From the cell containing the given text, extract its center point as [x, y] coordinate. 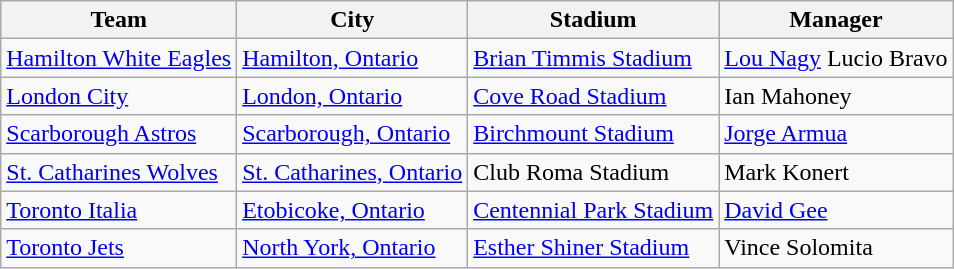
London, Ontario [352, 96]
City [352, 20]
Etobicoke, Ontario [352, 210]
Hamilton, Ontario [352, 58]
Cove Road Stadium [594, 96]
St. Catharines, Ontario [352, 172]
Centennial Park Stadium [594, 210]
Stadium [594, 20]
Scarborough, Ontario [352, 134]
Toronto Jets [119, 248]
Mark Konert [836, 172]
Vince Solomita [836, 248]
North York, Ontario [352, 248]
Lou Nagy Lucio Bravo [836, 58]
David Gee [836, 210]
London City [119, 96]
Club Roma Stadium [594, 172]
Birchmount Stadium [594, 134]
St. Catharines Wolves [119, 172]
Toronto Italia [119, 210]
Brian Timmis Stadium [594, 58]
Esther Shiner Stadium [594, 248]
Hamilton White Eagles [119, 58]
Jorge Armua [836, 134]
Ian Mahoney [836, 96]
Team [119, 20]
Manager [836, 20]
Scarborough Astros [119, 134]
